From the cell containing the given text, extract its center point as [X, Y] coordinate. 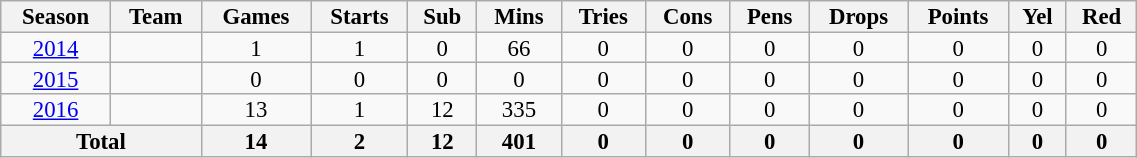
401 [520, 140]
Tries [603, 16]
Points [958, 16]
Red [1101, 16]
Starts [360, 16]
2 [360, 140]
2016 [56, 110]
2014 [56, 48]
Yel [1037, 16]
Drops [858, 16]
Cons [688, 16]
13 [256, 110]
Season [56, 16]
Total [101, 140]
66 [520, 48]
2015 [56, 78]
Mins [520, 16]
Games [256, 16]
Sub [442, 16]
Team [156, 16]
14 [256, 140]
Pens [770, 16]
335 [520, 110]
